Pinpoint the cell where the given text exists, returning its (x, y) midpoint coordinate. 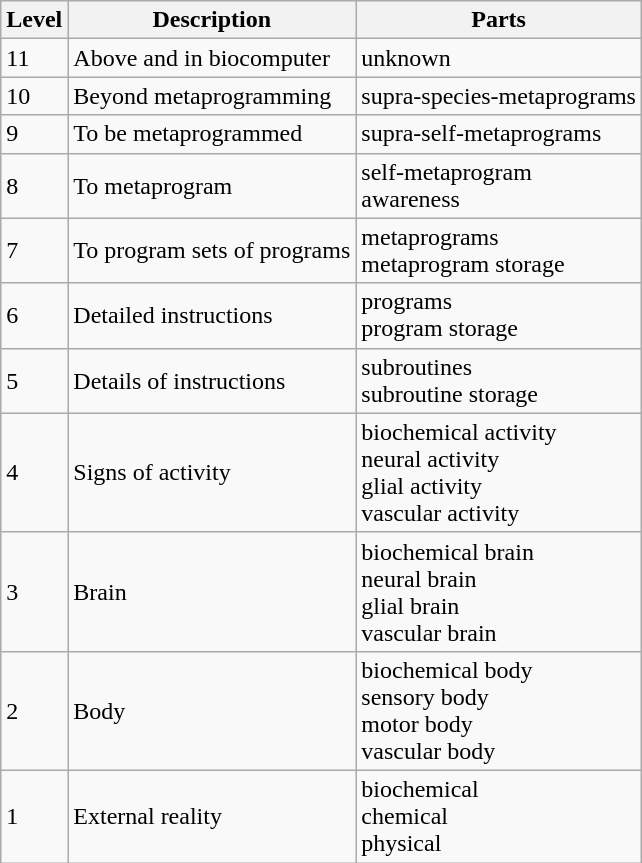
Brain (212, 592)
programsprogram storage (499, 316)
supra-species-metaprograms (499, 96)
Parts (499, 20)
biochemical bodysensory bodymotor bodyvascular body (499, 710)
subroutinessubroutine storage (499, 380)
1 (34, 816)
Signs of activity (212, 472)
self-metaprogramawareness (499, 186)
4 (34, 472)
To program sets of programs (212, 250)
biochemical activityneural activityglial activityvascular activity (499, 472)
Above and in biocomputer (212, 58)
To metaprogram (212, 186)
Level (34, 20)
supra-self-metaprograms (499, 134)
metaprogramsmetaprogram storage (499, 250)
Details of instructions (212, 380)
8 (34, 186)
3 (34, 592)
biochemicalchemicalphysical (499, 816)
unknown (499, 58)
biochemical brainneural brainglial brainvascular brain (499, 592)
External reality (212, 816)
2 (34, 710)
To be metaprogrammed (212, 134)
Body (212, 710)
11 (34, 58)
Description (212, 20)
7 (34, 250)
6 (34, 316)
5 (34, 380)
9 (34, 134)
Beyond metaprogramming (212, 96)
10 (34, 96)
Detailed instructions (212, 316)
